Determine the [X, Y] coordinate at the center of the cell enclosing the given text.  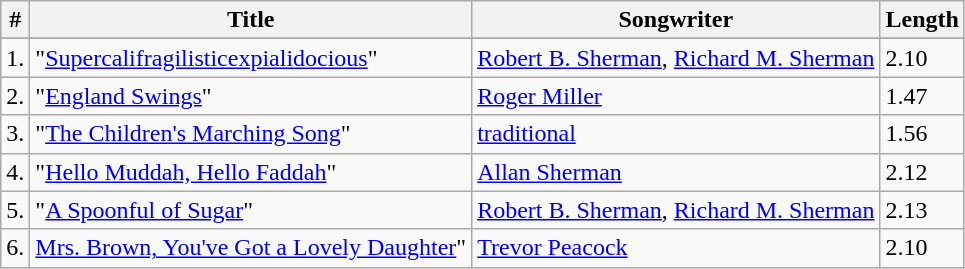
1.56 [922, 134]
6. [16, 248]
traditional [676, 134]
2.13 [922, 210]
Songwriter [676, 20]
# [16, 20]
2.12 [922, 172]
5. [16, 210]
"The Children's Marching Song" [251, 134]
Length [922, 20]
Mrs. Brown, You've Got a Lovely Daughter" [251, 248]
1.47 [922, 96]
Trevor Peacock [676, 248]
"England Swings" [251, 96]
Title [251, 20]
2. [16, 96]
Allan Sherman [676, 172]
1. [16, 58]
4. [16, 172]
"Hello Muddah, Hello Faddah" [251, 172]
"A Spoonful of Sugar" [251, 210]
3. [16, 134]
"Supercalifragilisticexpialidocious" [251, 58]
Roger Miller [676, 96]
